Capture the cell that displays the provided text and extract its (X, Y) central coordinate. 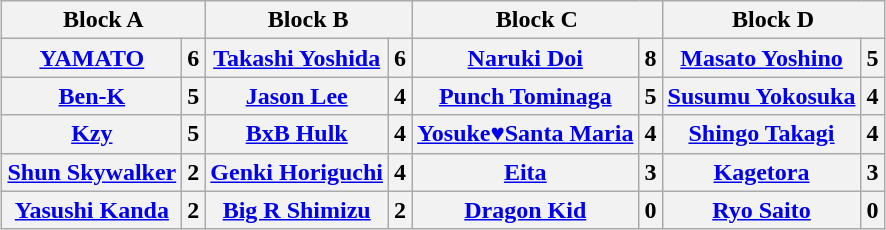
Naruki Doi (526, 58)
BxB Hulk (297, 134)
Yasushi Kanda (92, 210)
Dragon Kid (526, 210)
YAMATO (92, 58)
Block B (308, 20)
Takashi Yoshida (297, 58)
Masato Yoshino (762, 58)
Block C (537, 20)
Ryo Saito (762, 210)
Block D (773, 20)
Genki Horiguchi (297, 172)
Kagetora (762, 172)
Shingo Takagi (762, 134)
Block A (104, 20)
Eita (526, 172)
Big R Shimizu (297, 210)
Punch Tominaga (526, 96)
Kzy (92, 134)
Yosuke♥Santa Maria (526, 134)
8 (650, 58)
Ben-K (92, 96)
Jason Lee (297, 96)
Shun Skywalker (92, 172)
Susumu Yokosuka (762, 96)
